Scan for the cell matching the given text and deliver its (X, Y) coordinate at center. 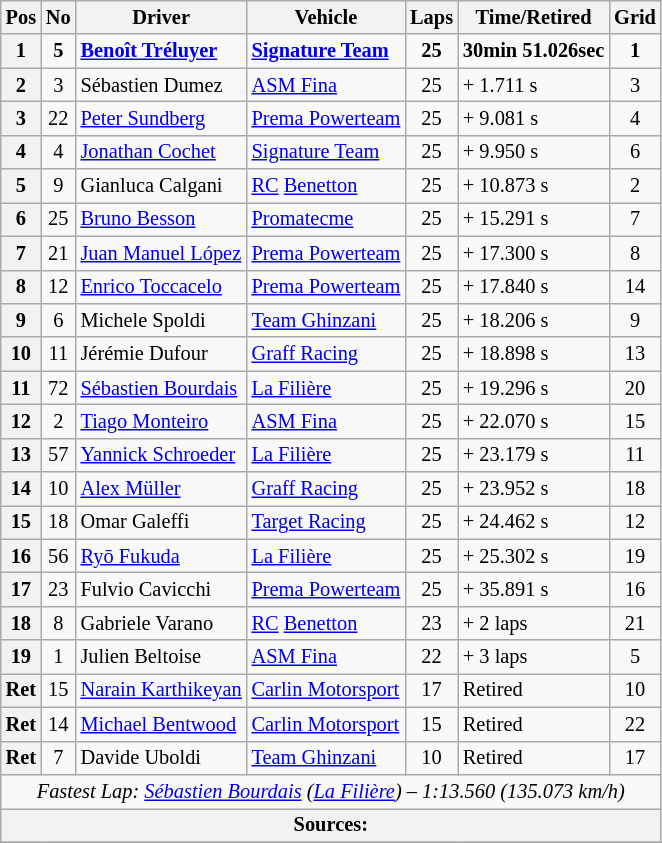
Fastest Lap: Sébastien Bourdais (La Filière) – 1:13.560 (135.073 km/h) (331, 791)
Ryō Fukuda (162, 556)
Target Racing (326, 522)
Bruno Besson (162, 219)
Driver (162, 17)
+ 23.952 s (534, 489)
+ 23.179 s (534, 455)
Sébastien Bourdais (162, 388)
+ 25.302 s (534, 556)
Juan Manuel López (162, 253)
+ 1.711 s (534, 85)
Michele Spoldi (162, 320)
+ 22.070 s (534, 421)
57 (58, 455)
Gianluca Calgani (162, 186)
Time/Retired (534, 17)
Narain Karthikeyan (162, 690)
72 (58, 388)
+ 18.898 s (534, 354)
Omar Galeffi (162, 522)
+ 9.950 s (534, 152)
Sébastien Dumez (162, 85)
Laps (432, 17)
+ 10.873 s (534, 186)
+ 17.840 s (534, 287)
Benoît Tréluyer (162, 51)
No (58, 17)
30min 51.026sec (534, 51)
Sources: (331, 825)
+ 18.206 s (534, 320)
Michael Bentwood (162, 724)
+ 2 laps (534, 623)
Jérémie Dufour (162, 354)
Peter Sundberg (162, 118)
Yannick Schroeder (162, 455)
Alex Müller (162, 489)
Grid (635, 17)
+ 17.300 s (534, 253)
Jonathan Cochet (162, 152)
Promatecme (326, 219)
+ 3 laps (534, 657)
+ 19.296 s (534, 388)
Tiago Monteiro (162, 421)
Julien Beltoise (162, 657)
+ 35.891 s (534, 589)
+ 24.462 s (534, 522)
Davide Uboldi (162, 758)
Enrico Toccacelo (162, 287)
20 (635, 388)
Pos (21, 17)
+ 15.291 s (534, 219)
Gabriele Varano (162, 623)
56 (58, 556)
Fulvio Cavicchi (162, 589)
Vehicle (326, 17)
+ 9.081 s (534, 118)
